Provide the [X, Y] coordinate of the cell's center where the given text is located.  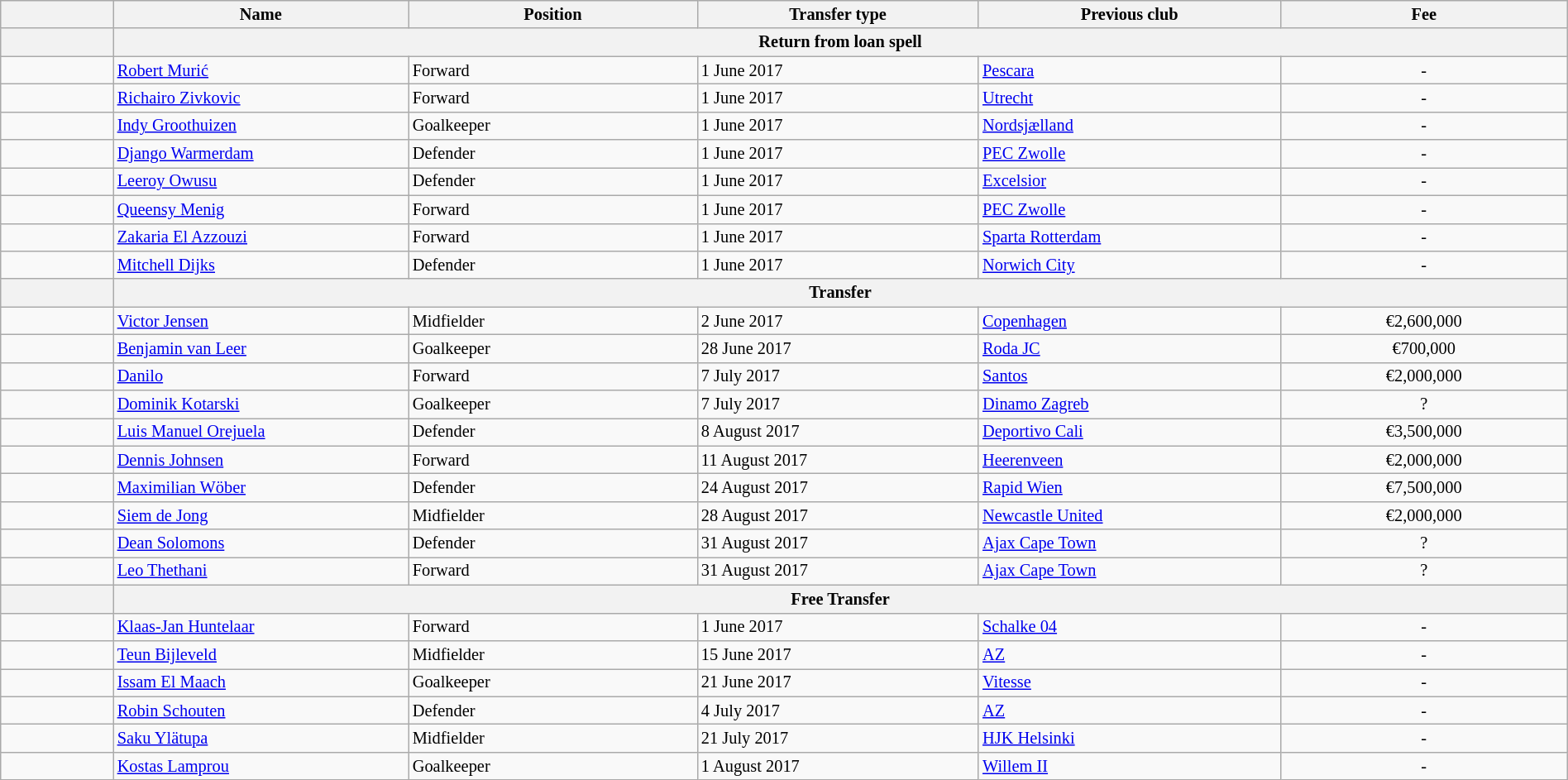
Leeroy Owusu [261, 181]
Willem II [1130, 766]
Transfer [840, 293]
Leo Thethani [261, 571]
11 August 2017 [838, 460]
Teun Bijleveld [261, 654]
Utrecht [1130, 98]
Siem de Jong [261, 515]
Vitesse [1130, 682]
Norwich City [1130, 265]
Roda JC [1130, 348]
Zakaria El Azzouzi [261, 237]
Previous club [1130, 14]
28 June 2017 [838, 348]
21 June 2017 [838, 682]
Maximilian Wöber [261, 487]
15 June 2017 [838, 654]
Victor Jensen [261, 321]
2 June 2017 [838, 321]
Django Warmerdam [261, 154]
Name [261, 14]
28 August 2017 [838, 515]
Deportivo Cali [1130, 432]
Return from loan spell [840, 42]
€3,500,000 [1424, 432]
HJK Helsinki [1130, 738]
Pescara [1130, 70]
Robert Murić [261, 70]
Free Transfer [840, 599]
Dean Solomons [261, 543]
Kostas Lamprou [261, 766]
Richairo Zivkovic [261, 98]
Benjamin van Leer [261, 348]
Transfer type [838, 14]
Klaas-Jan Huntelaar [261, 627]
Dinamo Zagreb [1130, 404]
Saku Ylätupa [261, 738]
Excelsior [1130, 181]
€7,500,000 [1424, 487]
Nordsjælland [1130, 126]
Queensy Menig [261, 209]
Issam El Maach [261, 682]
24 August 2017 [838, 487]
1 August 2017 [838, 766]
8 August 2017 [838, 432]
Mitchell Dijks [261, 265]
€2,600,000 [1424, 321]
Rapid Wien [1130, 487]
Fee [1424, 14]
Dennis Johnsen [261, 460]
Indy Groothuizen [261, 126]
Newcastle United [1130, 515]
Dominik Kotarski [261, 404]
Position [552, 14]
Danilo [261, 376]
Luis Manuel Orejuela [261, 432]
21 July 2017 [838, 738]
Sparta Rotterdam [1130, 237]
Heerenveen [1130, 460]
€700,000 [1424, 348]
Copenhagen [1130, 321]
Robin Schouten [261, 711]
Santos [1130, 376]
Schalke 04 [1130, 627]
4 July 2017 [838, 711]
